Pinpoint the cell where the given text exists, returning its (x, y) midpoint coordinate. 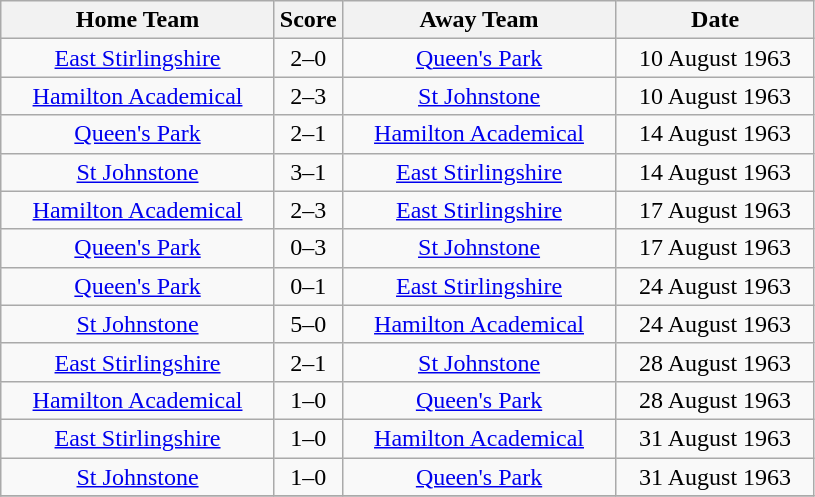
5–0 (308, 324)
2–0 (308, 58)
Score (308, 20)
Away Team (479, 20)
0–3 (308, 248)
Home Team (138, 20)
Date (716, 20)
0–1 (308, 286)
3–1 (308, 172)
